From the cell containing the given text, extract its center point as (X, Y) coordinate. 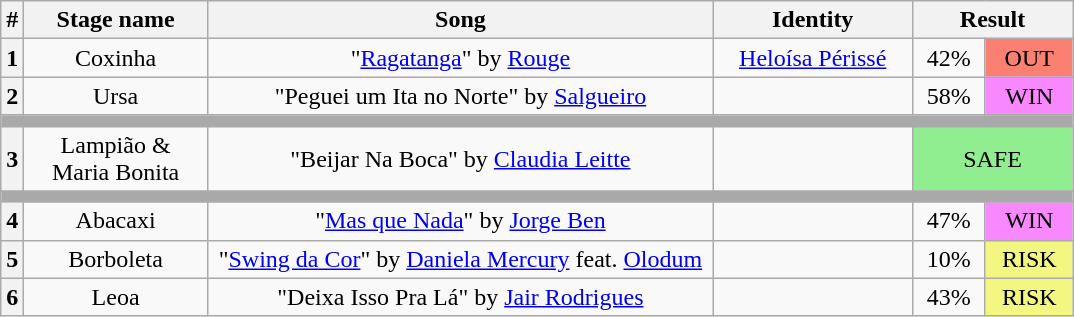
3 (12, 158)
6 (12, 297)
Coxinha (116, 58)
Leoa (116, 297)
47% (948, 221)
Borboleta (116, 259)
"Peguei um Ita no Norte" by Salgueiro (460, 96)
"Ragatanga" by Rouge (460, 58)
OUT (1029, 58)
10% (948, 259)
2 (12, 96)
4 (12, 221)
Lampião & Maria Bonita (116, 158)
42% (948, 58)
"Swing da Cor" by Daniela Mercury feat. Olodum (460, 259)
Identity (812, 20)
Heloísa Périssé (812, 58)
Ursa (116, 96)
# (12, 20)
5 (12, 259)
1 (12, 58)
Song (460, 20)
SAFE (992, 158)
"Mas que Nada" by Jorge Ben (460, 221)
58% (948, 96)
"Beijar Na Boca" by Claudia Leitte (460, 158)
43% (948, 297)
Abacaxi (116, 221)
Result (992, 20)
Stage name (116, 20)
"Deixa Isso Pra Lá" by Jair Rodrigues (460, 297)
